Extract the [x, y] coordinate from the center of the cell holding the provided text.  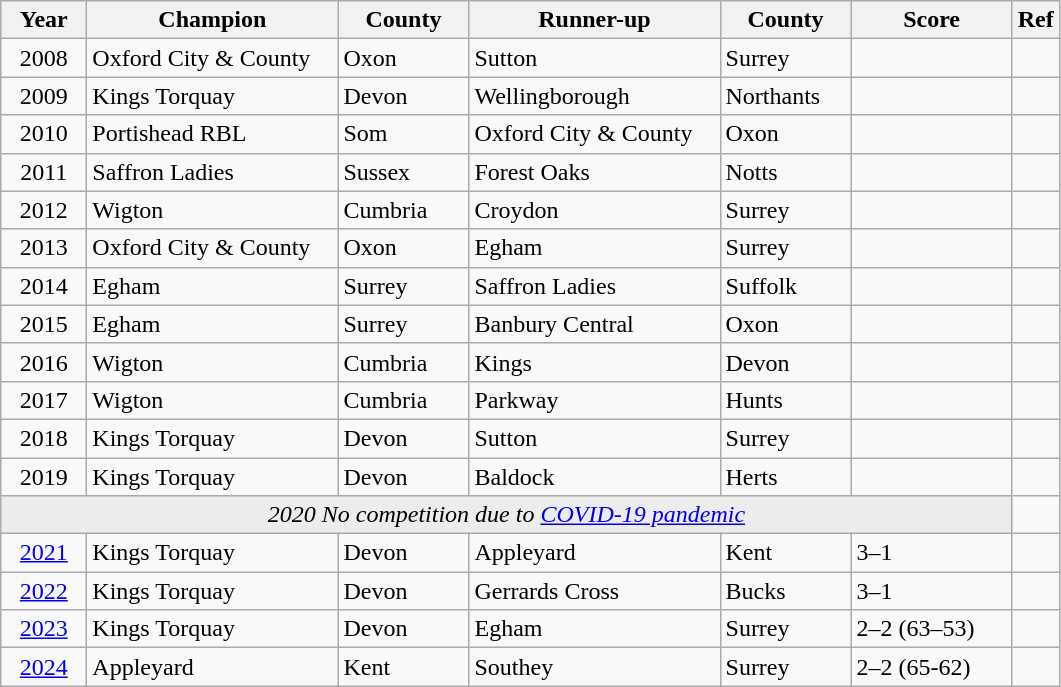
Champion [212, 20]
2013 [44, 248]
2019 [44, 477]
Suffolk [786, 286]
Year [44, 20]
2015 [44, 324]
Parkway [594, 400]
2011 [44, 172]
Gerrards Cross [594, 591]
Score [932, 20]
Herts [786, 477]
Kings [594, 362]
Runner-up [594, 20]
Hunts [786, 400]
Southey [594, 667]
2022 [44, 591]
2018 [44, 438]
2010 [44, 134]
Baldock [594, 477]
Northants [786, 96]
2016 [44, 362]
2–2 (65-62) [932, 667]
2021 [44, 553]
Sussex [404, 172]
2009 [44, 96]
2–2 (63–53) [932, 629]
2017 [44, 400]
Bucks [786, 591]
Forest Oaks [594, 172]
Wellingborough [594, 96]
2014 [44, 286]
2020 No competition due to COVID-19 pandemic [506, 515]
2024 [44, 667]
Som [404, 134]
Notts [786, 172]
2012 [44, 210]
Ref [1036, 20]
Banbury Central [594, 324]
Portishead RBL [212, 134]
2023 [44, 629]
2008 [44, 58]
Croydon [594, 210]
